For the text-containing cell, return its midpoint in [x, y] coordinate format. 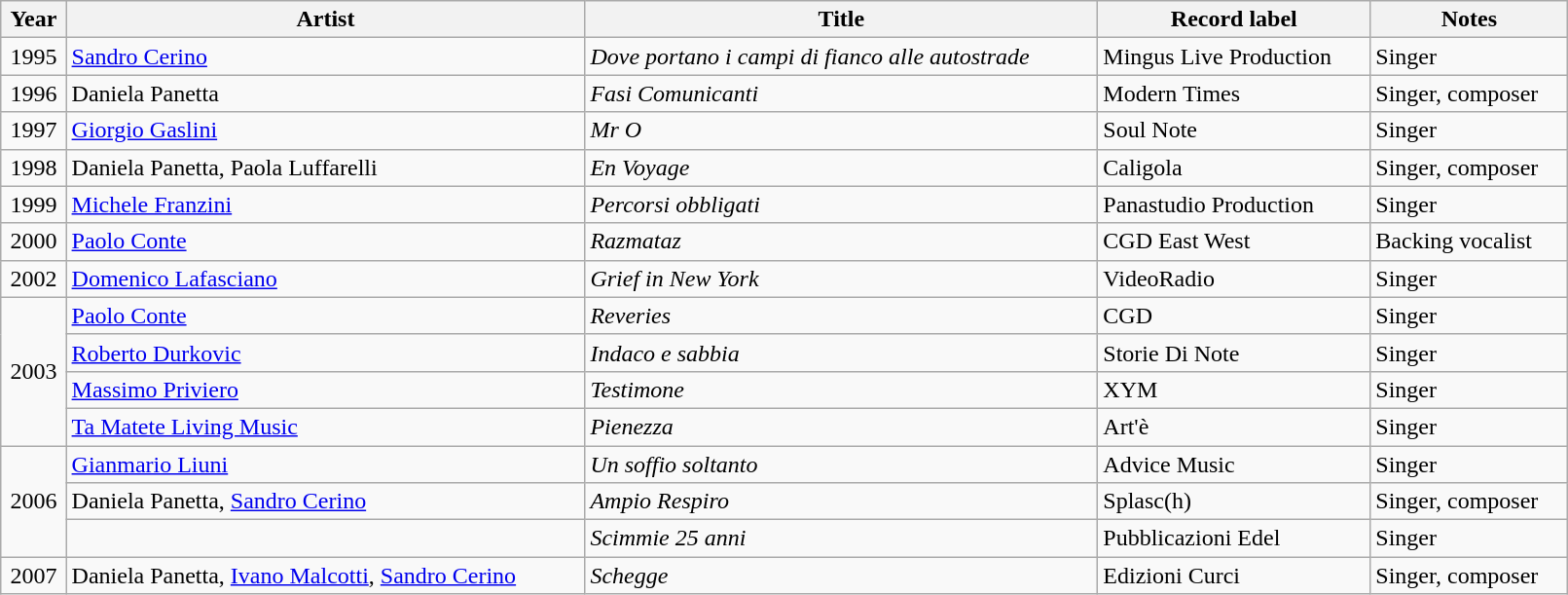
Title [841, 19]
Testimone [841, 390]
Backing vocalist [1470, 242]
Scimmie 25 anni [841, 539]
1999 [33, 205]
Art'è [1234, 427]
Roberto Durkovic [325, 353]
Splasc(h) [1234, 502]
Storie Di Note [1234, 353]
Sandro Cerino [325, 56]
Record label [1234, 19]
1997 [33, 130]
Daniela Panetta [325, 93]
Percorsi obbligati [841, 205]
Dove portano i campi di fianco alle autostrade [841, 56]
Mingus Live Production [1234, 56]
Schegge [841, 576]
2002 [33, 279]
Domenico Lafasciano [325, 279]
Advice Music [1234, 465]
Un soffio soltanto [841, 465]
Pubblicazioni Edel [1234, 539]
2000 [33, 242]
Razmataz [841, 242]
Notes [1470, 19]
Reveries [841, 316]
Fasi Comunicanti [841, 93]
Panastudio Production [1234, 205]
Gianmario Liuni [325, 465]
XYM [1234, 390]
2003 [33, 371]
2007 [33, 576]
2006 [33, 502]
Pienezza [841, 427]
Daniela Panetta, Paola Luffarelli [325, 167]
Artist [325, 19]
Edizioni Curci [1234, 576]
Grief in New York [841, 279]
CGD [1234, 316]
CGD East West [1234, 242]
Year [33, 19]
Ta Matete Living Music [325, 427]
1996 [33, 93]
Daniela Panetta, Ivano Malcotti, Sandro Cerino [325, 576]
1998 [33, 167]
Michele Franzini [325, 205]
VideoRadio [1234, 279]
Soul Note [1234, 130]
Indaco e sabbia [841, 353]
Giorgio Gaslini [325, 130]
Modern Times [1234, 93]
Daniela Panetta, Sandro Cerino [325, 502]
En Voyage [841, 167]
Caligola [1234, 167]
1995 [33, 56]
Ampio Respiro [841, 502]
Massimo Priviero [325, 390]
Mr O [841, 130]
